Determine the (x, y) coordinate at the center of the cell enclosing the given text.  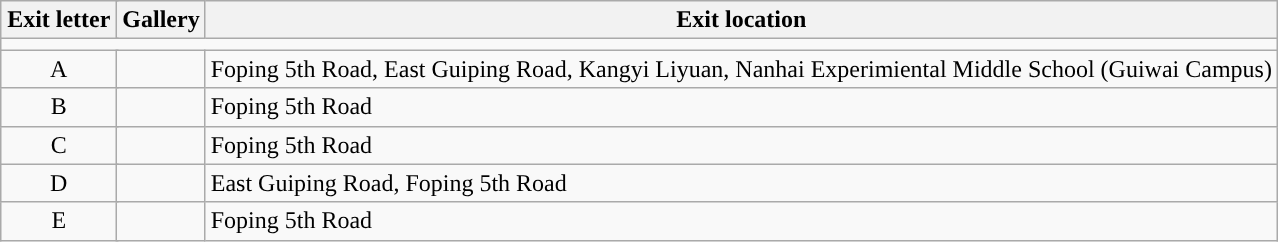
A (59, 69)
B (59, 107)
Foping 5th Road, East Guiping Road, Kangyi Liyuan, Nanhai Experimiental Middle School (Guiwai Campus) (741, 69)
Exit letter (59, 20)
E (59, 221)
East Guiping Road, Foping 5th Road (741, 183)
Exit location (741, 20)
D (59, 183)
C (59, 145)
Gallery (161, 20)
